Return the [x, y] coordinate for the center point of the cell that contains the specified text.  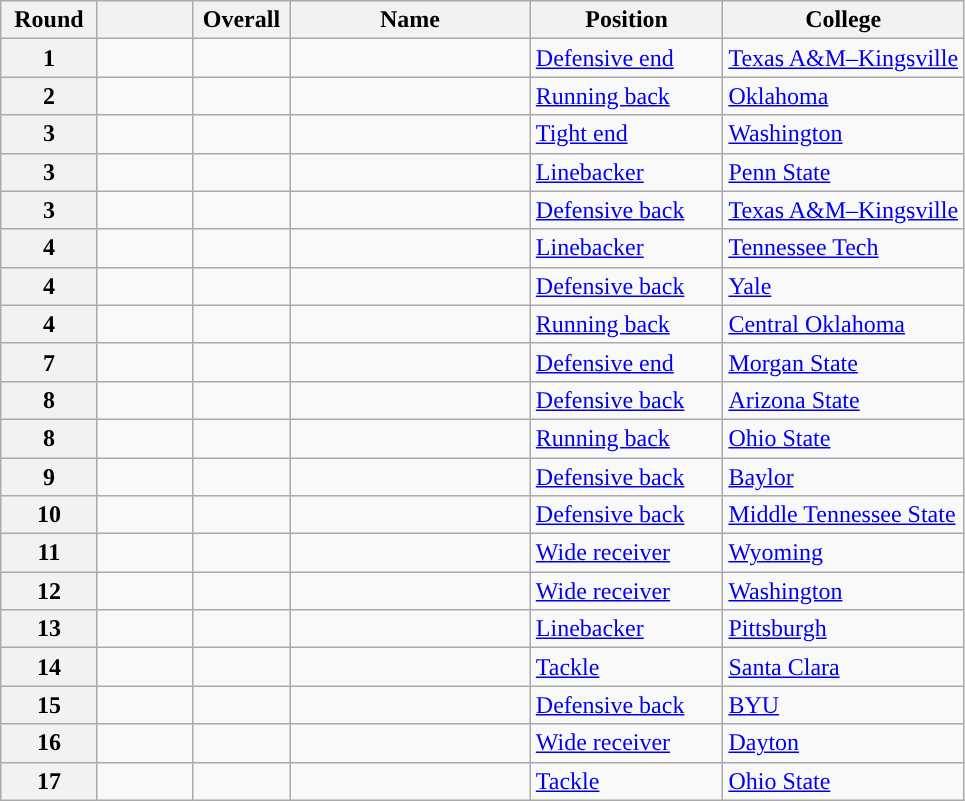
17 [49, 781]
7 [49, 362]
Round [49, 20]
Yale [844, 286]
13 [49, 629]
Position [626, 20]
Morgan State [844, 362]
10 [49, 515]
14 [49, 667]
16 [49, 743]
15 [49, 705]
College [844, 20]
Penn State [844, 172]
Overall [241, 20]
Arizona State [844, 400]
Oklahoma [844, 96]
1 [49, 58]
Dayton [844, 743]
Middle Tennessee State [844, 515]
Baylor [844, 477]
Pittsburgh [844, 629]
Tight end [626, 134]
Santa Clara [844, 667]
2 [49, 96]
Central Oklahoma [844, 324]
12 [49, 591]
Tennessee Tech [844, 248]
Name [410, 20]
11 [49, 553]
BYU [844, 705]
9 [49, 477]
Wyoming [844, 553]
